Output the (x, y) coordinate of the center of the cell containing the given text.  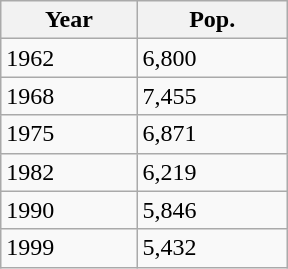
1962 (69, 58)
5,432 (212, 248)
1975 (69, 134)
1990 (69, 210)
1982 (69, 172)
Pop. (212, 20)
6,800 (212, 58)
Year (69, 20)
7,455 (212, 96)
6,219 (212, 172)
5,846 (212, 210)
1999 (69, 248)
1968 (69, 96)
6,871 (212, 134)
